Locate the cell with the specified text and output its (x, y) center coordinate. 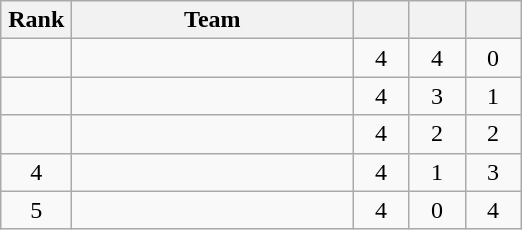
Team (212, 20)
Rank (36, 20)
5 (36, 210)
